Provide the (X, Y) coordinate of the cell's center where the given text is located.  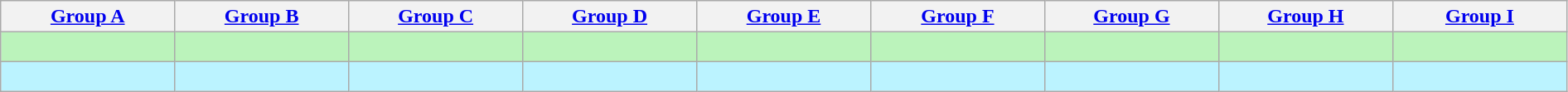
Group I (1479, 17)
Group F (958, 17)
Group E (784, 17)
Group H (1305, 17)
Group A (88, 17)
Group C (436, 17)
Group G (1131, 17)
Group D (610, 17)
Group B (262, 17)
